Extract the [x, y] coordinate from the center of the cell holding the provided text.  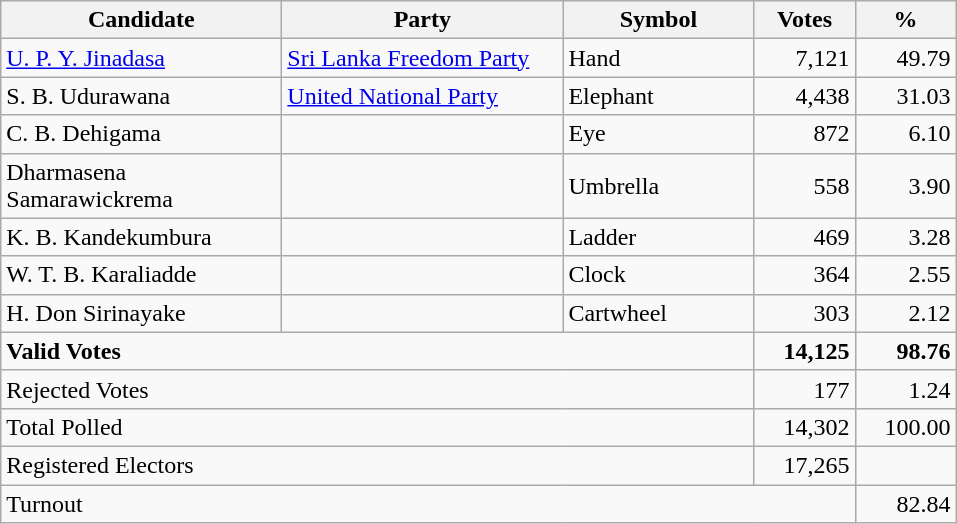
177 [804, 389]
303 [804, 313]
82.84 [906, 503]
Registered Electors [378, 465]
Ladder [658, 237]
7,121 [804, 58]
K. B. Kandekumbura [142, 237]
Umbrella [658, 186]
C. B. Dehigama [142, 134]
Dharmasena Samarawickrema [142, 186]
Valid Votes [378, 351]
872 [804, 134]
2.12 [906, 313]
United National Party [422, 96]
31.03 [906, 96]
Cartwheel [658, 313]
Total Polled [378, 427]
Turnout [428, 503]
17,265 [804, 465]
2.55 [906, 275]
469 [804, 237]
Votes [804, 20]
U. P. Y. Jinadasa [142, 58]
W. T. B. Karaliadde [142, 275]
6.10 [906, 134]
14,125 [804, 351]
Eye [658, 134]
3.90 [906, 186]
Hand [658, 58]
364 [804, 275]
Symbol [658, 20]
% [906, 20]
3.28 [906, 237]
Sri Lanka Freedom Party [422, 58]
558 [804, 186]
Clock [658, 275]
S. B. Udurawana [142, 96]
Candidate [142, 20]
Elephant [658, 96]
49.79 [906, 58]
98.76 [906, 351]
14,302 [804, 427]
100.00 [906, 427]
Party [422, 20]
Rejected Votes [378, 389]
1.24 [906, 389]
4,438 [804, 96]
H. Don Sirinayake [142, 313]
